From the cell containing the given text, extract its center point as [X, Y] coordinate. 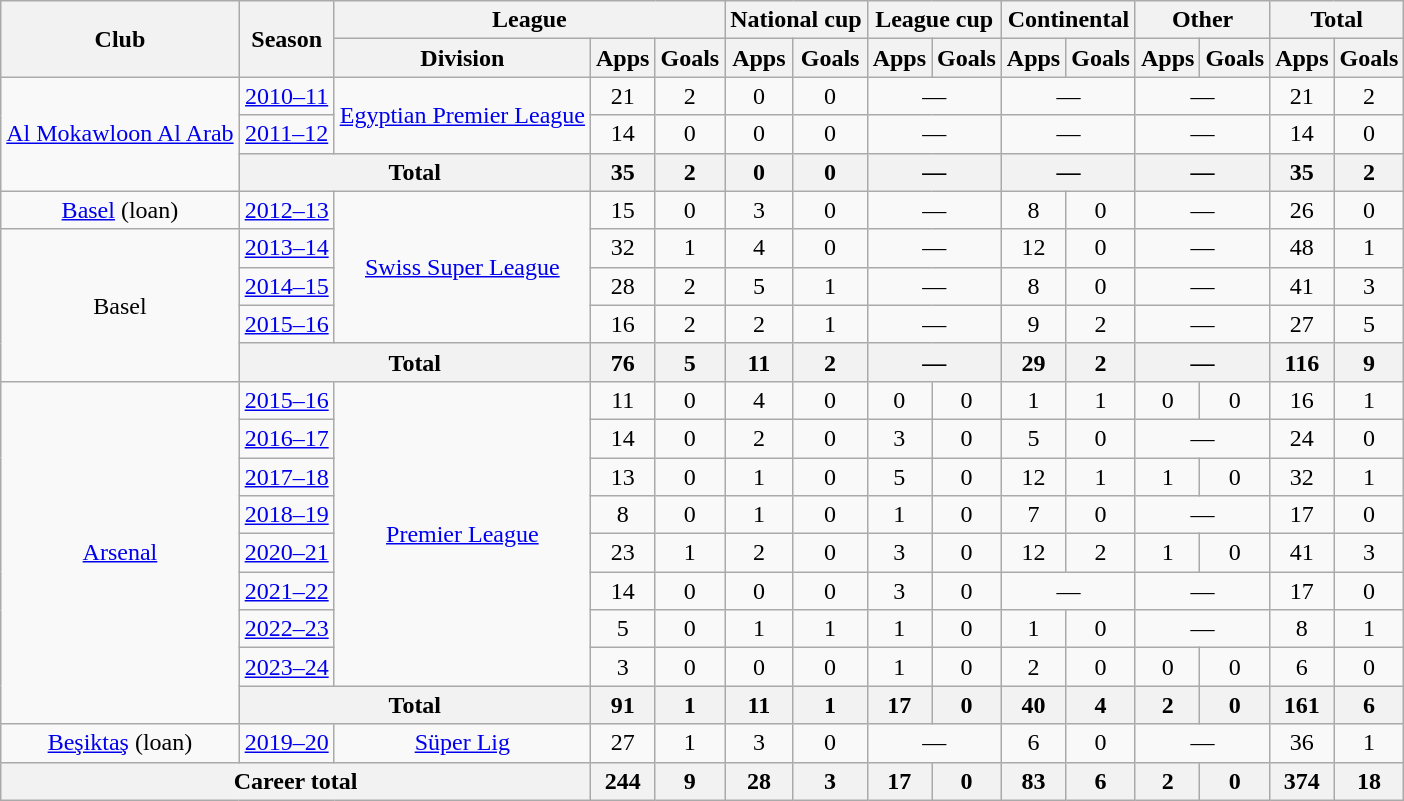
15 [623, 210]
Egyptian Premier League [462, 115]
National cup [796, 20]
48 [1302, 248]
374 [1302, 781]
2022–23 [286, 629]
2023–24 [286, 667]
161 [1302, 705]
Continental [1068, 20]
Arsenal [120, 552]
83 [1033, 781]
2017–18 [286, 477]
244 [623, 781]
Club [120, 39]
Süper Lig [462, 743]
26 [1302, 210]
18 [1369, 781]
116 [1302, 362]
2020–21 [286, 553]
2011–12 [286, 134]
2013–14 [286, 248]
91 [623, 705]
2016–17 [286, 438]
2021–22 [286, 591]
7 [1033, 515]
2012–13 [286, 210]
Division [462, 58]
Basel (loan) [120, 210]
40 [1033, 705]
Premier League [462, 533]
Beşiktaş (loan) [120, 743]
League cup [934, 20]
36 [1302, 743]
Swiss Super League [462, 267]
13 [623, 477]
Other [1202, 20]
2014–15 [286, 286]
Al Mokawloon Al Arab [120, 134]
Career total [296, 781]
23 [623, 553]
76 [623, 362]
Basel [120, 305]
2019–20 [286, 743]
29 [1033, 362]
24 [1302, 438]
2010–11 [286, 96]
League [529, 20]
2018–19 [286, 515]
Season [286, 39]
